Scan for the cell matching the given text and deliver its (X, Y) coordinate at center. 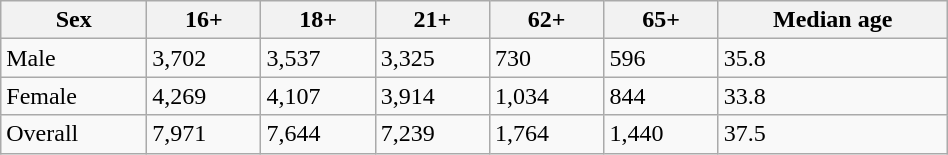
7,971 (204, 134)
Overall (74, 134)
35.8 (832, 58)
1,764 (547, 134)
37.5 (832, 134)
21+ (432, 20)
4,107 (318, 96)
3,325 (432, 58)
Male (74, 58)
3,702 (204, 58)
1,440 (661, 134)
3,537 (318, 58)
18+ (318, 20)
Sex (74, 20)
33.8 (832, 96)
7,239 (432, 134)
7,644 (318, 134)
16+ (204, 20)
596 (661, 58)
3,914 (432, 96)
730 (547, 58)
Female (74, 96)
1,034 (547, 96)
844 (661, 96)
65+ (661, 20)
Median age (832, 20)
62+ (547, 20)
4,269 (204, 96)
